Return the [X, Y] coordinate for the center point of the cell that contains the specified text.  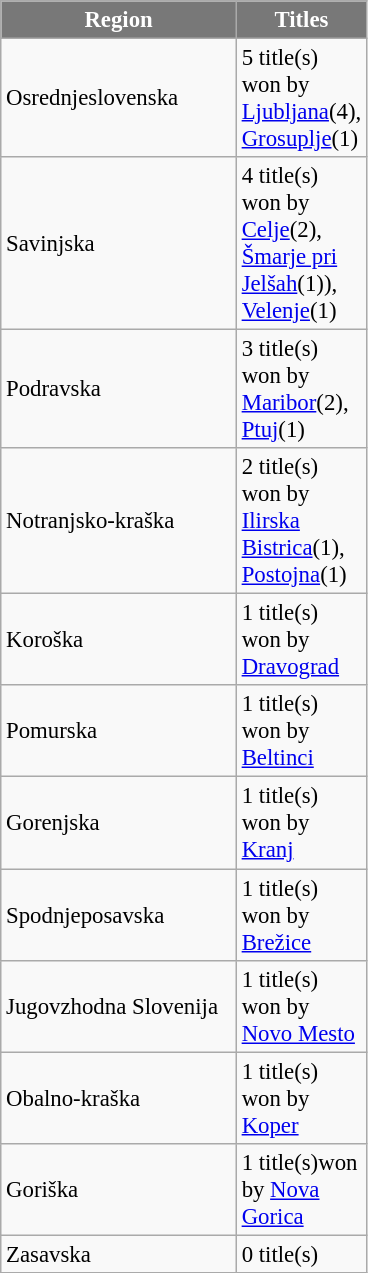
5 title(s) won by Ljubljana(4), Grosuplje(1) [301, 98]
Koroška [119, 640]
1 title(s)won by Nova Gorica [301, 1189]
1 title(s) won by Beltinci [301, 732]
3 title(s) won by Maribor(2), Ptuj(1) [301, 390]
Osrednjeslovenska [119, 98]
Pomurska [119, 732]
Jugovzhodna Slovenija [119, 1006]
1 title(s) won by Novo Mesto [301, 1006]
Goriška [119, 1189]
Titles [301, 20]
Region [119, 20]
1 title(s) won by Kranj [301, 823]
1 title(s) won by Brežice [301, 915]
Podravska [119, 390]
0 title(s) [301, 1254]
Zasavska [119, 1254]
1 title(s) won by Koper [301, 1098]
2 title(s) won by Ilirska Bistrica(1), Postojna(1) [301, 521]
Notranjsko-kraška [119, 521]
Obalno-kraška [119, 1098]
Gorenjska [119, 823]
Spodnjeposavska [119, 915]
Savinjska [119, 244]
1 title(s) won by Dravograd [301, 640]
4 title(s) won by Celje(2), Šmarje pri Jelšah(1)), Velenje(1) [301, 244]
